Capture the cell that displays the provided text and extract its [x, y] central coordinate. 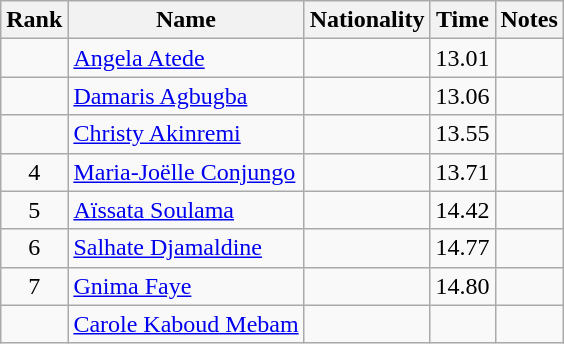
Nationality [367, 20]
Gnima Faye [186, 286]
14.80 [462, 286]
Damaris Agbugba [186, 96]
13.06 [462, 96]
Aïssata Soulama [186, 210]
6 [34, 248]
13.71 [462, 172]
Christy Akinremi [186, 134]
Time [462, 20]
Maria-Joëlle Conjungo [186, 172]
5 [34, 210]
Carole Kaboud Mebam [186, 324]
Notes [529, 20]
14.77 [462, 248]
Salhate Djamaldine [186, 248]
4 [34, 172]
13.55 [462, 134]
Rank [34, 20]
Name [186, 20]
13.01 [462, 58]
14.42 [462, 210]
Angela Atede [186, 58]
7 [34, 286]
